For the text-containing cell, return its midpoint in (x, y) coordinate format. 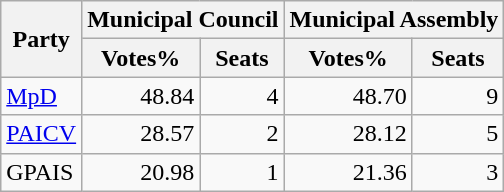
MpD (42, 96)
20.98 (141, 172)
Municipal Council (183, 20)
Party (42, 39)
3 (458, 172)
28.12 (348, 134)
Municipal Assembly (394, 20)
2 (242, 134)
1 (242, 172)
PAICV (42, 134)
48.70 (348, 96)
28.57 (141, 134)
4 (242, 96)
5 (458, 134)
9 (458, 96)
21.36 (348, 172)
48.84 (141, 96)
GPAIS (42, 172)
